Pinpoint the cell where the given text exists, returning its (x, y) midpoint coordinate. 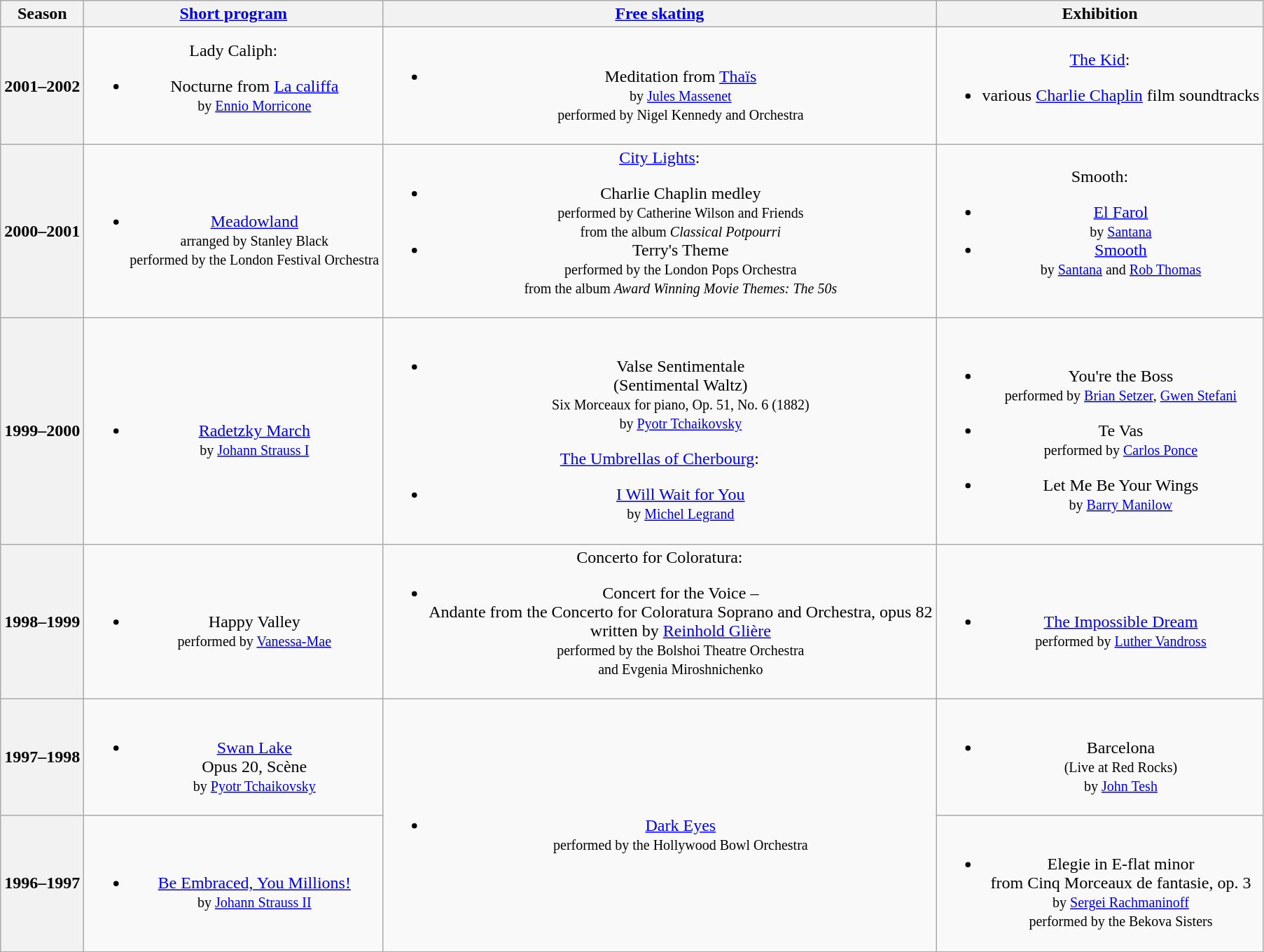
Lady Caliph:Nocturne from La califfa by Ennio Morricone (234, 85)
Dark Eyes performed by the Hollywood Bowl Orchestra (660, 825)
Swan Lake Opus 20, Scène by Pyotr Tchaikovsky (234, 757)
You're the Boss performed by Brian Setzer, Gwen Stefani Te Vas performed by Carlos Ponce Let Me Be Your Wings by Barry Manilow (1099, 431)
Happy Valley performed by Vanessa-Mae (234, 622)
2000–2001 (42, 231)
Be Embraced, You Millions! by Johann Strauss II (234, 883)
The Impossible Dream performed by Luther Vandross (1099, 622)
Short program (234, 14)
2001–2002 (42, 85)
1999–2000 (42, 431)
Meditation from Thaïs by Jules Massenet performed by Nigel Kennedy and Orchestra (660, 85)
Barcelona (Live at Red Rocks) by John Tesh (1099, 757)
Meadowland arranged by Stanley Black performed by the London Festival Orchestra (234, 231)
1997–1998 (42, 757)
Season (42, 14)
Exhibition (1099, 14)
1998–1999 (42, 622)
Radetzky March by Johann Strauss I (234, 431)
Free skating (660, 14)
Elegie in E-flat minor from Cinq Morceaux de fantasie, op. 3 by Sergei Rachmaninoff performed by the Bekova Sisters (1099, 883)
Smooth:El Farol by Santana Smooth by Santana and Rob Thomas (1099, 231)
1996–1997 (42, 883)
The Kid:various Charlie Chaplin film soundtracks (1099, 85)
